Return the [x, y] coordinate for the center point of the cell that contains the specified text.  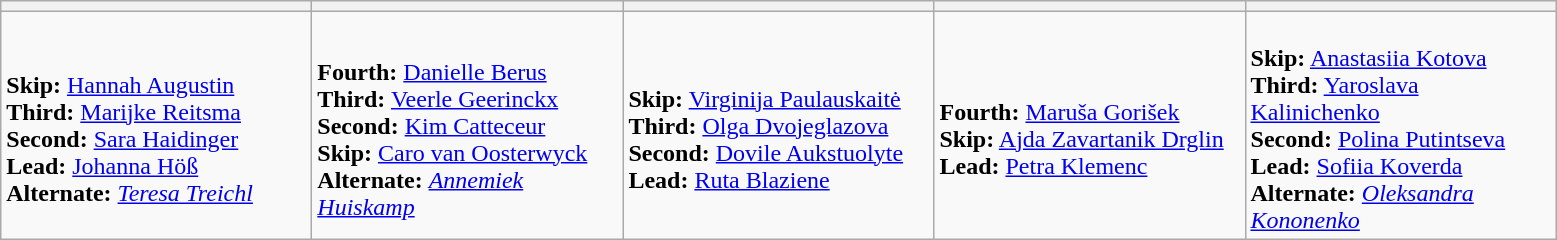
Fourth: Maruša Gorišek Skip: Ajda Zavartanik Drglin Lead: Petra Klemenc [1090, 126]
Fourth: Danielle Berus Third: Veerle Geerinckx Second: Kim Catteceur Skip: Caro van Oosterwyck Alternate: Annemiek Huiskamp [468, 126]
Skip: Hannah Augustin Third: Marijke Reitsma Second: Sara Haidinger Lead: Johanna Höß Alternate: Teresa Treichl [156, 126]
Skip: Virginija Paulauskaitė Third: Olga Dvojeglazova Second: Dovile Aukstuolyte Lead: Ruta Blaziene [778, 126]
Skip: Anastasiia Kotova Third: Yaroslava Kalinichenko Second: Polina Putintseva Lead: Sofiia Koverda Alternate: Oleksandra Kononenko [1400, 126]
